Search for the cell housing the specified text and yield its (X, Y) center coordinate. 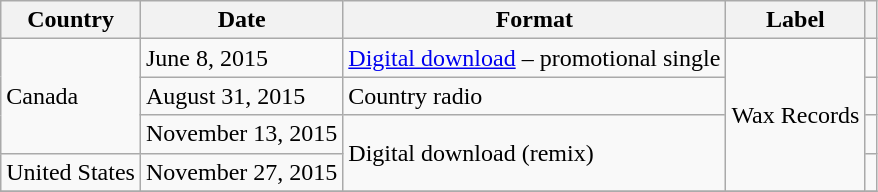
June 8, 2015 (241, 58)
November 27, 2015 (241, 172)
August 31, 2015 (241, 96)
Date (241, 20)
Country radio (534, 96)
November 13, 2015 (241, 134)
Format (534, 20)
Canada (71, 96)
Digital download (remix) (534, 153)
Label (796, 20)
Digital download – promotional single (534, 58)
United States (71, 172)
Wax Records (796, 115)
Country (71, 20)
